Extract the [x, y] coordinate from the center of the cell holding the provided text.  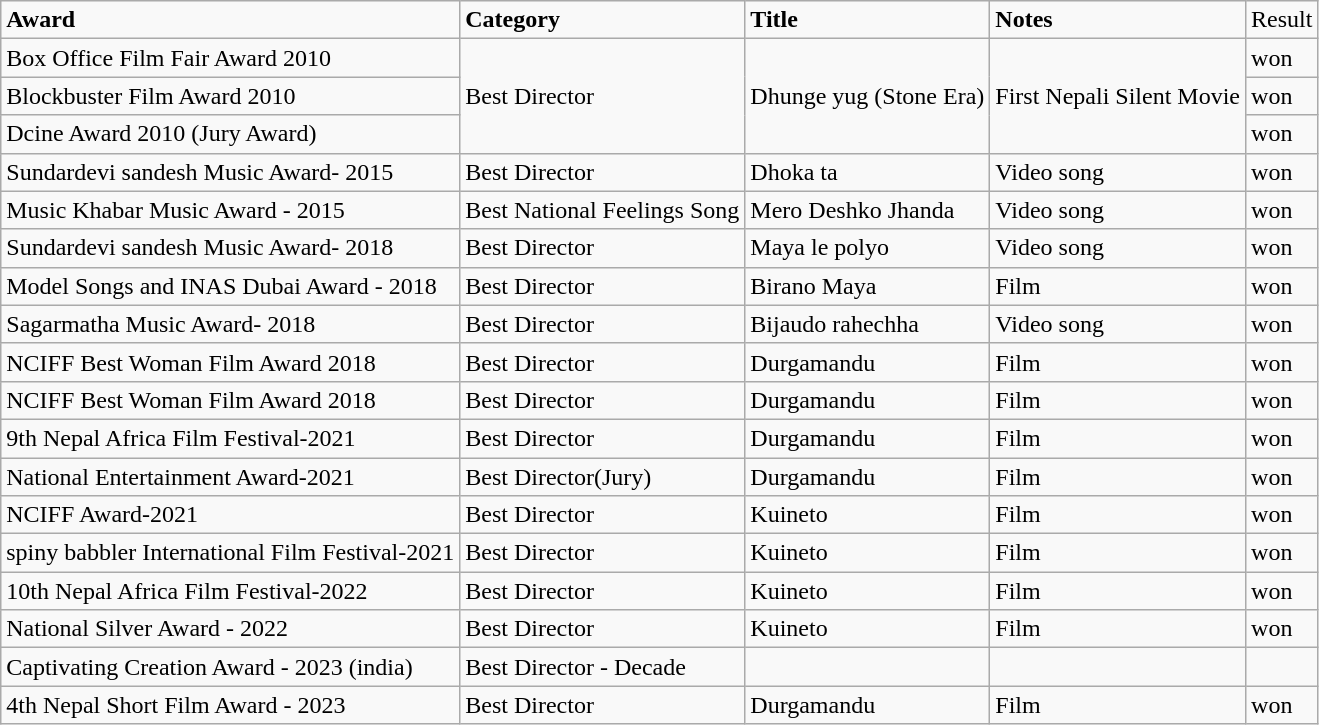
NCIFF Award-2021 [230, 515]
First Nepali Silent Movie [1118, 96]
Mero Deshko Jhanda [868, 210]
Music Khabar Music Award - 2015 [230, 210]
9th Nepal Africa Film Festival-2021 [230, 438]
Dcine Award 2010 (Jury Award) [230, 134]
spiny babbler International Film Festival-2021 [230, 553]
Award [230, 20]
Model Songs and INAS Dubai Award - 2018 [230, 286]
National Silver Award - 2022 [230, 629]
Box Office Film Fair Award 2010 [230, 58]
Dhunge yug (Stone Era) [868, 96]
National Entertainment Award-2021 [230, 477]
10th Nepal Africa Film Festival-2022 [230, 591]
Result [1282, 20]
Category [602, 20]
Best Director(Jury) [602, 477]
Notes [1118, 20]
Dhoka ta [868, 172]
Birano Maya [868, 286]
Sagarmatha Music Award- 2018 [230, 324]
Blockbuster Film Award 2010 [230, 96]
Best National Feelings Song [602, 210]
Sundardevi sandesh Music Award- 2018 [230, 248]
Captivating Creation Award - 2023 (india) [230, 667]
Bijaudo rahechha [868, 324]
Best Director - Decade [602, 667]
4th Nepal Short Film Award - 2023 [230, 705]
Maya le polyo [868, 248]
Sundardevi sandesh Music Award- 2015 [230, 172]
Title [868, 20]
